Return [X, Y] of the center of cell containing provided text 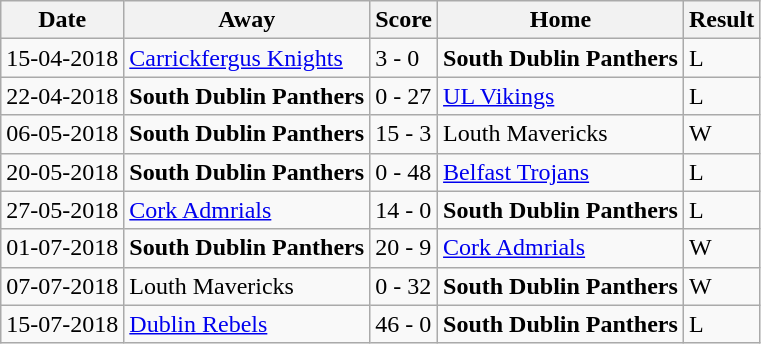
07-07-2018 [62, 286]
0 - 32 [404, 286]
15 - 3 [404, 134]
Result [721, 20]
01-07-2018 [62, 248]
46 - 0 [404, 324]
06-05-2018 [62, 134]
27-05-2018 [62, 210]
22-04-2018 [62, 96]
Home [561, 20]
20 - 9 [404, 248]
14 - 0 [404, 210]
Away [247, 20]
Score [404, 20]
15-07-2018 [62, 324]
Carrickfergus Knights [247, 58]
0 - 27 [404, 96]
0 - 48 [404, 172]
20-05-2018 [62, 172]
Dublin Rebels [247, 324]
Date [62, 20]
Belfast Trojans [561, 172]
UL Vikings [561, 96]
3 - 0 [404, 58]
15-04-2018 [62, 58]
